Scan for the cell matching the given text and deliver its (x, y) coordinate at center. 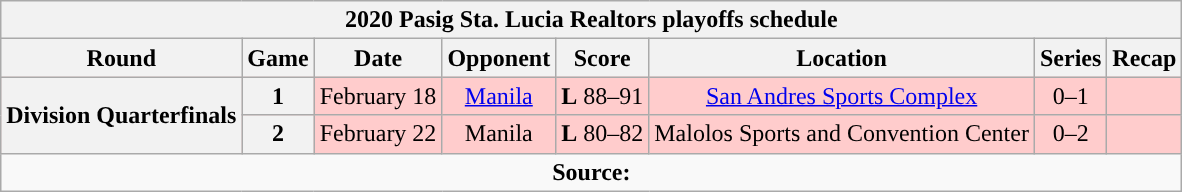
Score (602, 58)
2020 Pasig Sta. Lucia Realtors playoffs schedule (592, 20)
Round (122, 58)
Division Quarterfinals (122, 115)
Location (842, 58)
Recap (1144, 58)
San Andres Sports Complex (842, 96)
Source: (592, 172)
0–2 (1070, 134)
Opponent (499, 58)
Date (378, 58)
February 18 (378, 96)
Game (278, 58)
February 22 (378, 134)
1 (278, 96)
2 (278, 134)
L 88–91 (602, 96)
Malolos Sports and Convention Center (842, 134)
0–1 (1070, 96)
L 80–82 (602, 134)
Series (1070, 58)
